Identify which cell holds the provided text, then report its [X, Y] central coordinate. 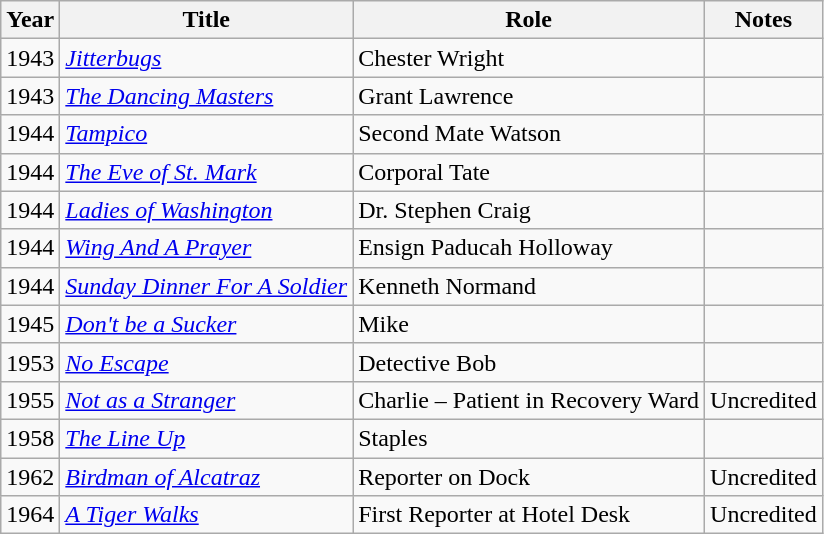
Birdman of Alcatraz [206, 477]
1945 [30, 324]
Chester Wright [529, 58]
A Tiger Walks [206, 515]
Reporter on Dock [529, 477]
Sunday Dinner For A Soldier [206, 286]
Mike [529, 324]
Detective Bob [529, 362]
First Reporter at Hotel Desk [529, 515]
1964 [30, 515]
Role [529, 20]
Year [30, 20]
Second Mate Watson [529, 134]
Don't be a Sucker [206, 324]
Staples [529, 438]
The Eve of St. Mark [206, 172]
Title [206, 20]
Ladies of Washington [206, 210]
Jitterbugs [206, 58]
The Dancing Masters [206, 96]
1953 [30, 362]
Notes [764, 20]
Grant Lawrence [529, 96]
Charlie – Patient in Recovery Ward [529, 400]
Not as a Stranger [206, 400]
1955 [30, 400]
Ensign Paducah Holloway [529, 248]
1958 [30, 438]
Wing And A Prayer [206, 248]
1962 [30, 477]
Dr. Stephen Craig [529, 210]
Tampico [206, 134]
The Line Up [206, 438]
Kenneth Normand [529, 286]
Corporal Tate [529, 172]
No Escape [206, 362]
